Find where the given text appears and provide that cell's center as (x, y) coordinate. 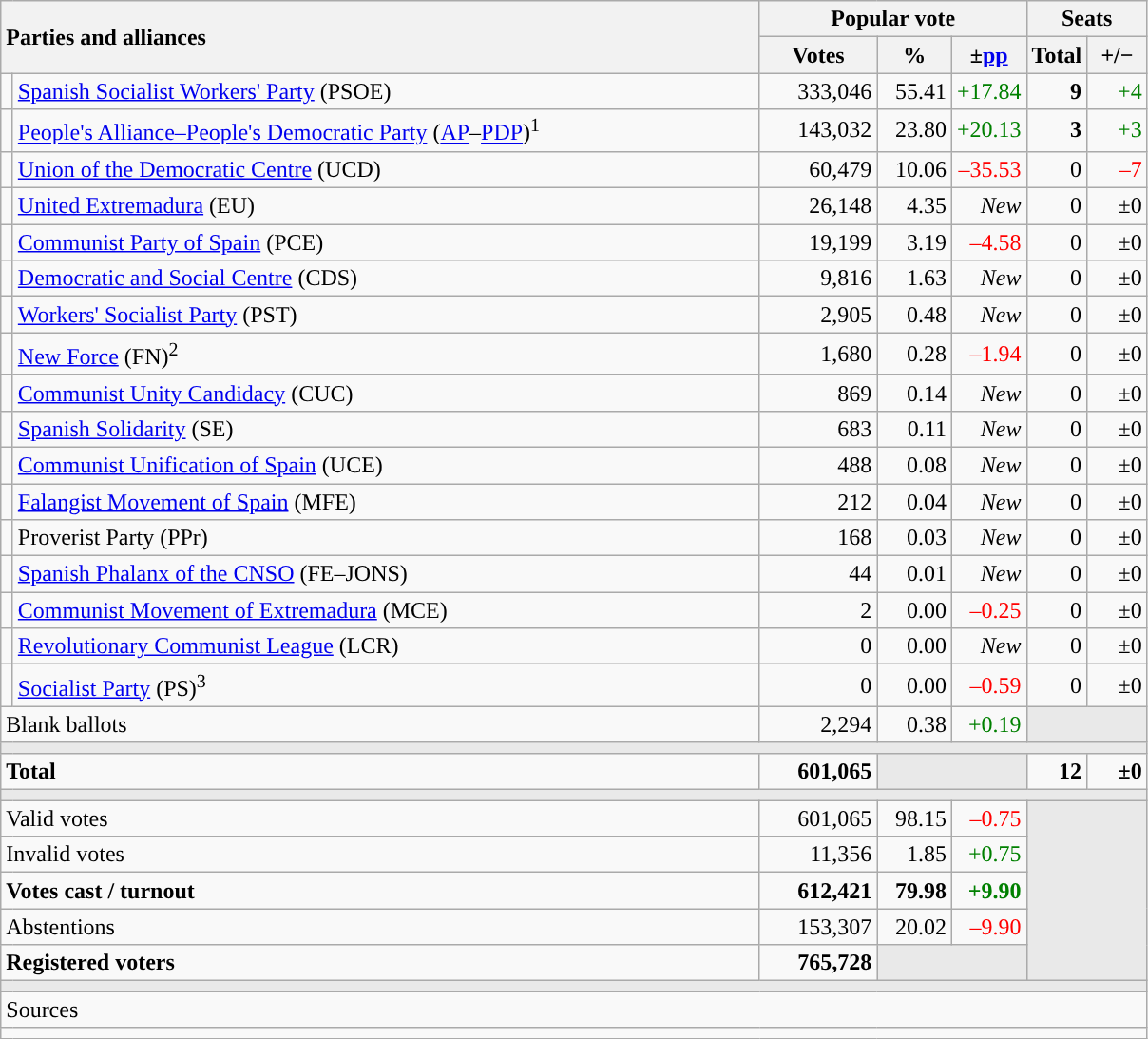
+20.13 (988, 131)
11,356 (818, 855)
488 (818, 465)
People's Alliance–People's Democratic Party (AP–PDP)1 (386, 131)
–7 (1118, 169)
Democratic and Social Centre (CDS) (386, 279)
19,199 (818, 242)
Invalid votes (380, 855)
869 (818, 393)
0.04 (914, 502)
±pp (988, 55)
Seats (1087, 19)
–4.58 (988, 242)
Sources (574, 1010)
+17.84 (988, 91)
+0.19 (988, 724)
98.15 (914, 818)
0.28 (914, 354)
Spanish Socialist Workers' Party (PSOE) (386, 91)
3.19 (914, 242)
23.80 (914, 131)
9,816 (818, 279)
Blank ballots (380, 724)
168 (818, 538)
26,148 (818, 206)
0.01 (914, 574)
12 (1057, 772)
Union of the Democratic Centre (UCD) (386, 169)
–9.90 (988, 927)
0.38 (914, 724)
333,046 (818, 91)
+4 (1118, 91)
Parties and alliances (380, 37)
Abstentions (380, 927)
20.02 (914, 927)
153,307 (818, 927)
1.63 (914, 279)
44 (818, 574)
2,294 (818, 724)
Socialist Party (PS)3 (386, 686)
+9.90 (988, 891)
Popular vote (893, 19)
Revolutionary Communist League (LCR) (386, 646)
% (914, 55)
0.08 (914, 465)
765,728 (818, 963)
Valid votes (380, 818)
Workers' Socialist Party (PST) (386, 315)
60,479 (818, 169)
0.48 (914, 315)
Proverist Party (PPr) (386, 538)
Communist Movement of Extremadura (MCE) (386, 610)
Registered voters (380, 963)
Spanish Phalanx of the CNSO (FE–JONS) (386, 574)
Votes (818, 55)
143,032 (818, 131)
Falangist Movement of Spain (MFE) (386, 502)
4.35 (914, 206)
United Extremadura (EU) (386, 206)
3 (1057, 131)
+0.75 (988, 855)
–0.59 (988, 686)
Communist Unity Candidacy (CUC) (386, 393)
Communist Unification of Spain (UCE) (386, 465)
9 (1057, 91)
55.41 (914, 91)
683 (818, 429)
1.85 (914, 855)
–0.75 (988, 818)
212 (818, 502)
–1.94 (988, 354)
1,680 (818, 354)
–0.25 (988, 610)
2 (818, 610)
New Force (FN)2 (386, 354)
Votes cast / turnout (380, 891)
+3 (1118, 131)
2,905 (818, 315)
612,421 (818, 891)
79.98 (914, 891)
0.11 (914, 429)
Communist Party of Spain (PCE) (386, 242)
Spanish Solidarity (SE) (386, 429)
–35.53 (988, 169)
0.03 (914, 538)
10.06 (914, 169)
+/− (1118, 55)
0.14 (914, 393)
